Search for the cell housing the specified text and yield its (x, y) center coordinate. 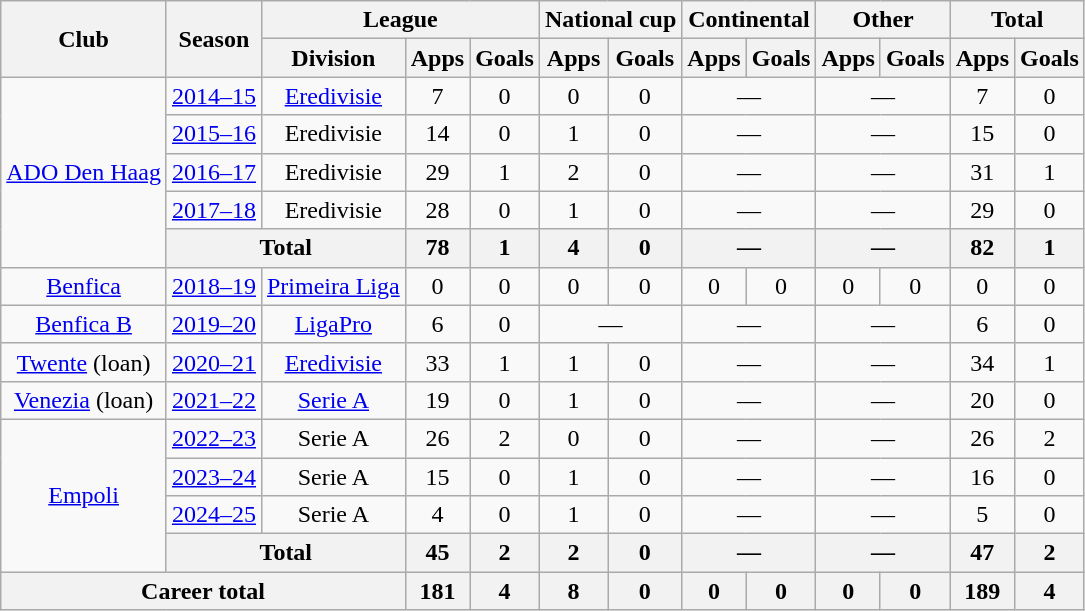
2017–18 (214, 210)
19 (437, 400)
Primeira Liga (333, 286)
Venezia (loan) (84, 400)
Twente (loan) (84, 362)
National cup (610, 20)
31 (982, 172)
LigaPro (333, 324)
2024–25 (214, 515)
2021–22 (214, 400)
28 (437, 210)
League (400, 20)
2020–21 (214, 362)
16 (982, 477)
5 (982, 515)
Continental (749, 20)
82 (982, 248)
20 (982, 400)
2015–16 (214, 134)
Other (883, 20)
14 (437, 134)
2023–24 (214, 477)
Career total (203, 591)
2022–23 (214, 438)
189 (982, 591)
Division (333, 58)
Empoli (84, 495)
Season (214, 39)
181 (437, 591)
45 (437, 553)
47 (982, 553)
Club (84, 39)
2019–20 (214, 324)
34 (982, 362)
2016–17 (214, 172)
33 (437, 362)
8 (573, 591)
2014–15 (214, 96)
78 (437, 248)
Benfica (84, 286)
ADO Den Haag (84, 172)
2018–19 (214, 286)
Benfica B (84, 324)
